Search for the cell housing the specified text and yield its (X, Y) center coordinate. 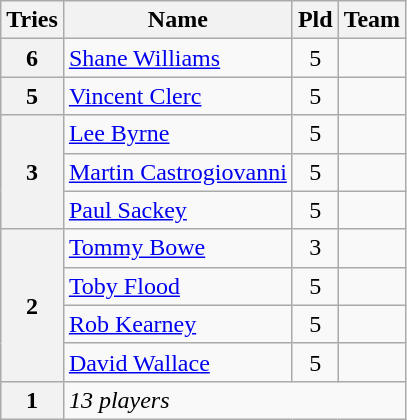
Tries (32, 20)
David Wallace (178, 362)
Rob Kearney (178, 324)
Tommy Bowe (178, 248)
1 (32, 400)
6 (32, 58)
Toby Flood (178, 286)
Martin Castrogiovanni (178, 172)
Team (372, 20)
Paul Sackey (178, 210)
Lee Byrne (178, 134)
Shane Williams (178, 58)
Name (178, 20)
13 players (234, 400)
Vincent Clerc (178, 96)
Pld (315, 20)
2 (32, 305)
